Extract the [X, Y] coordinate from the center of the cell holding the provided text.  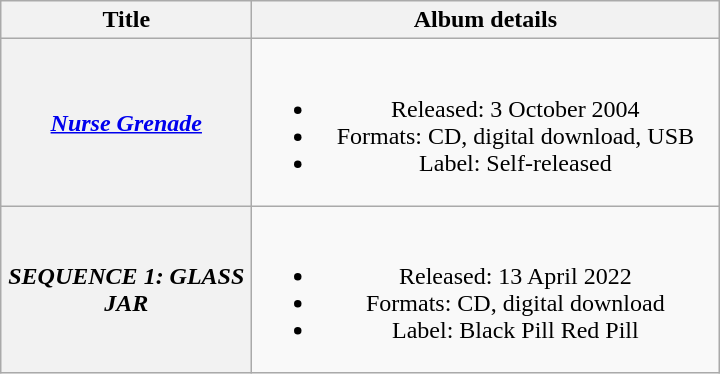
Title [126, 20]
Nurse Grenade [126, 122]
Released: 3 October 2004Formats: CD, digital download, USBLabel: Self-released [486, 122]
SEQUENCE 1: GLASS JAR [126, 290]
Released: 13 April 2022Formats: CD, digital downloadLabel: Black Pill Red Pill [486, 290]
Album details [486, 20]
